Search for the cell housing the specified text and yield its (X, Y) center coordinate. 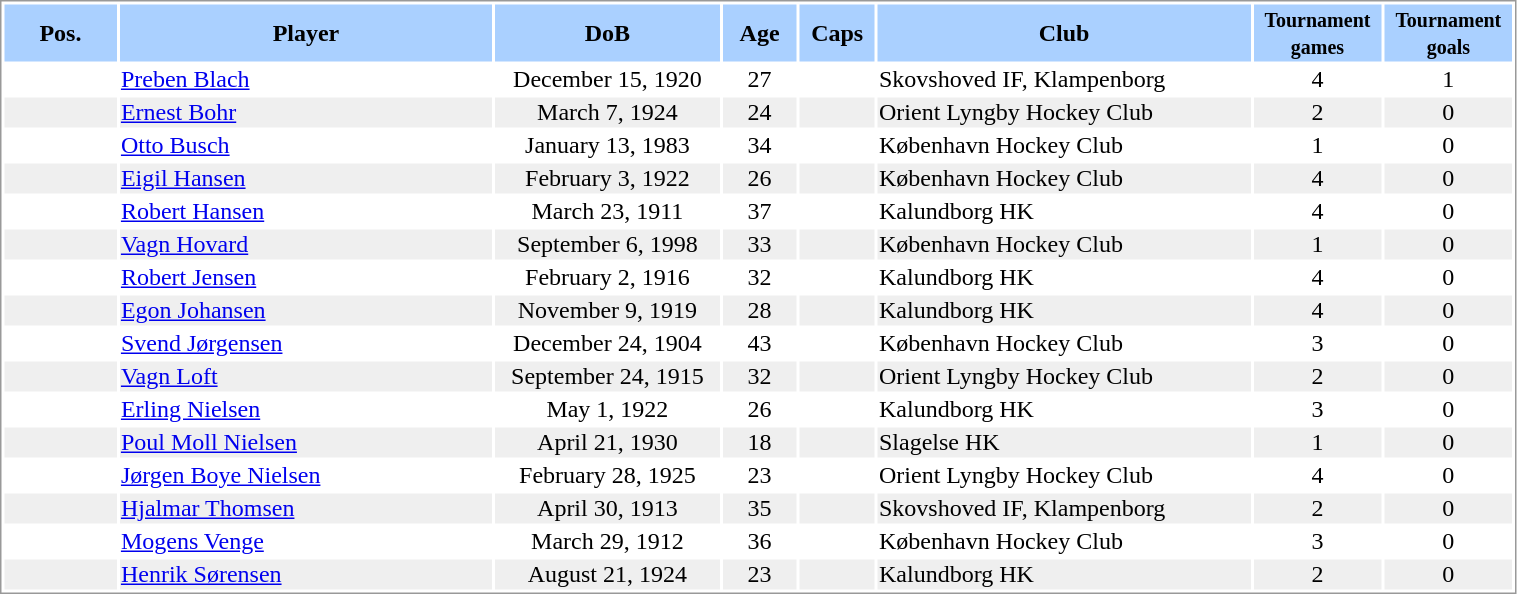
April 21, 1930 (607, 443)
Poul Moll Nielsen (306, 443)
33 (760, 245)
Henrik Sørensen (306, 575)
Hjalmar Thomsen (306, 509)
January 13, 1983 (607, 145)
December 15, 1920 (607, 79)
18 (760, 443)
Svend Jørgensen (306, 343)
March 23, 1911 (607, 211)
April 30, 1913 (607, 509)
September 6, 1998 (607, 245)
28 (760, 311)
Otto Busch (306, 145)
February 3, 1922 (607, 179)
Robert Hansen (306, 211)
Pos. (60, 32)
May 1, 1922 (607, 409)
March 29, 1912 (607, 541)
34 (760, 145)
36 (760, 541)
November 9, 1919 (607, 311)
Vagn Hovard (306, 245)
Ernest Bohr (306, 113)
43 (760, 343)
Tournamentgames (1318, 32)
Robert Jensen (306, 277)
35 (760, 509)
Player (306, 32)
Eigil Hansen (306, 179)
February 28, 1925 (607, 475)
February 2, 1916 (607, 277)
Preben Blach (306, 79)
Age (760, 32)
Caps (838, 32)
Club (1064, 32)
September 24, 1915 (607, 377)
Egon Johansen (306, 311)
Jørgen Boye Nielsen (306, 475)
Mogens Venge (306, 541)
Erling Nielsen (306, 409)
December 24, 1904 (607, 343)
Slagelse HK (1064, 443)
Tournamentgoals (1448, 32)
27 (760, 79)
Vagn Loft (306, 377)
March 7, 1924 (607, 113)
August 21, 1924 (607, 575)
DoB (607, 32)
24 (760, 113)
37 (760, 211)
